Detect which cell encompasses the target text, then output its [x, y] center coordinate. 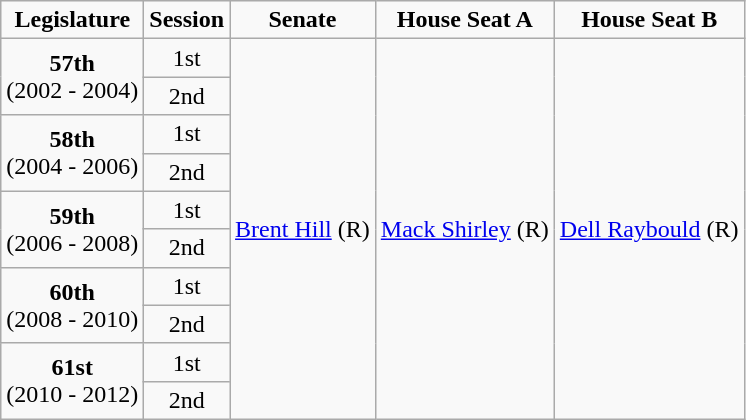
Legislature [72, 20]
59th (2006 - 2008) [72, 229]
58th (2004 - 2006) [72, 153]
61st (2010 - 2012) [72, 381]
Dell Raybould (R) [649, 230]
Session [187, 20]
57th (2002 - 2004) [72, 77]
Senate [303, 20]
Mack Shirley (R) [464, 230]
Brent Hill (R) [303, 230]
House Seat A [464, 20]
House Seat B [649, 20]
60th (2008 - 2010) [72, 305]
